From the cell containing the given text, extract its center point as (X, Y) coordinate. 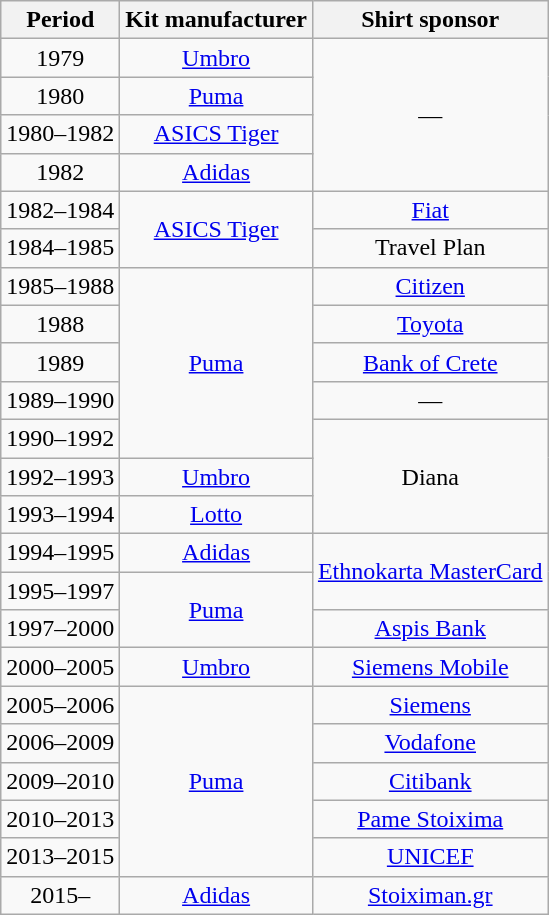
1982–1984 (60, 210)
Period (60, 20)
1982 (60, 172)
2010–2013 (60, 819)
Lotto (216, 515)
2009–2010 (60, 781)
Citibank (430, 781)
Toyota (430, 324)
UNICEF (430, 857)
1989 (60, 362)
2006–2009 (60, 743)
Ethnokarta MasterCard (430, 572)
Pame Stoixima (430, 819)
1979 (60, 58)
1994–1995 (60, 553)
1985–1988 (60, 286)
2005–2006 (60, 705)
Fiat (430, 210)
Diana (430, 476)
Stoiximan.gr (430, 895)
Bank of Crete (430, 362)
2013–2015 (60, 857)
1980–1982 (60, 134)
1995–1997 (60, 591)
1993–1994 (60, 515)
Travel Plan (430, 248)
Kit manufacturer (216, 20)
1997–2000 (60, 629)
1992–1993 (60, 477)
2015– (60, 895)
Siemens (430, 705)
Vodafone (430, 743)
Citizen (430, 286)
1989–1990 (60, 400)
1990–1992 (60, 438)
Siemens Mobile (430, 667)
1988 (60, 324)
1980 (60, 96)
2000–2005 (60, 667)
1984–1985 (60, 248)
Aspis Bank (430, 629)
Shirt sponsor (430, 20)
